Determine the (x, y) coordinate at the center of the cell enclosing the given text.  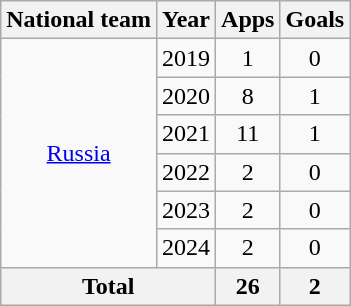
National team (79, 20)
26 (248, 286)
2024 (186, 248)
Apps (248, 20)
2022 (186, 172)
Goals (315, 20)
Total (108, 286)
Year (186, 20)
2023 (186, 210)
11 (248, 134)
2021 (186, 134)
Russia (79, 153)
2019 (186, 58)
8 (248, 96)
2020 (186, 96)
